From the cell containing the given text, extract its center point as (X, Y) coordinate. 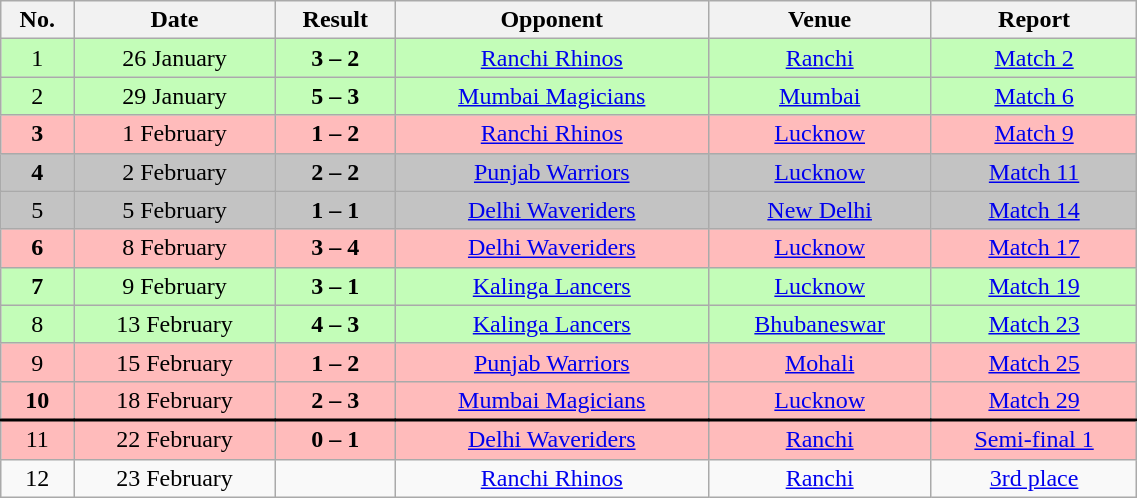
11 (38, 440)
5 February (174, 210)
6 (38, 248)
1 – 1 (335, 210)
12 (38, 478)
23 February (174, 478)
Match 2 (1034, 58)
Match 11 (1034, 172)
2 – 2 (335, 172)
Match 23 (1034, 324)
13 February (174, 324)
Match 25 (1034, 362)
Date (174, 20)
Match 29 (1034, 400)
1 February (174, 134)
No. (38, 20)
Mohali (820, 362)
Match 17 (1034, 248)
Mumbai (820, 96)
Semi-final 1 (1034, 440)
Bhubaneswar (820, 324)
2 (38, 96)
Result (335, 20)
4 – 3 (335, 324)
2 – 3 (335, 400)
22 February (174, 440)
3 (38, 134)
18 February (174, 400)
9 February (174, 286)
26 January (174, 58)
3 – 4 (335, 248)
Match 19 (1034, 286)
Report (1034, 20)
7 (38, 286)
Match 14 (1034, 210)
Match 9 (1034, 134)
Venue (820, 20)
Match 6 (1034, 96)
9 (38, 362)
29 January (174, 96)
Opponent (552, 20)
10 (38, 400)
0 – 1 (335, 440)
3 – 2 (335, 58)
3 – 1 (335, 286)
15 February (174, 362)
8 (38, 324)
New Delhi (820, 210)
2 February (174, 172)
4 (38, 172)
5 – 3 (335, 96)
1 (38, 58)
3rd place (1034, 478)
5 (38, 210)
8 February (174, 248)
